Provide the (X, Y) coordinate of the cell's center where the given text is located.  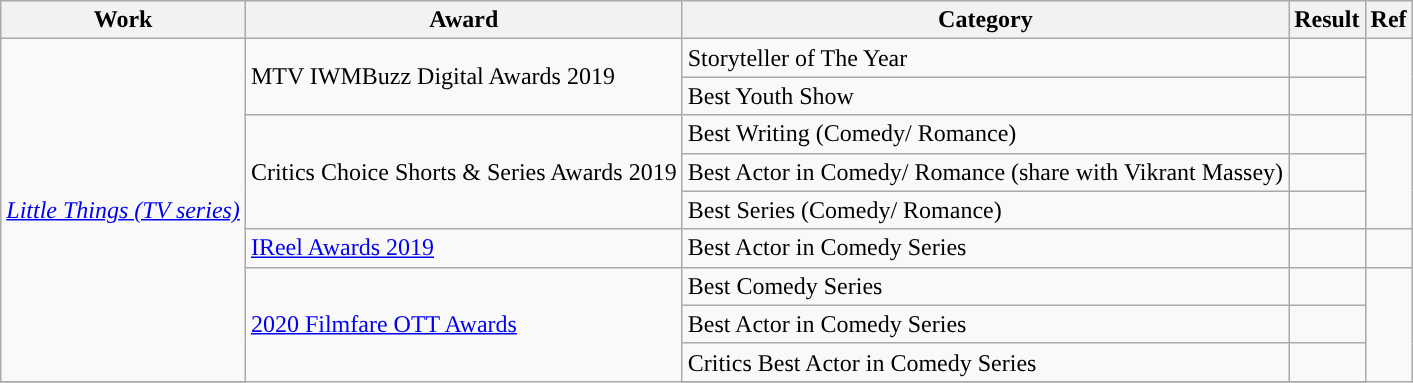
Ref (1388, 20)
Category (985, 20)
Storyteller of The Year (985, 58)
Best Actor in Comedy/ Romance (share with Vikrant Massey) (985, 172)
Critics Choice Shorts & Series Awards 2019 (464, 172)
Work (124, 20)
Award (464, 20)
Little Things (TV series) (124, 210)
Best Writing (Comedy/ Romance) (985, 134)
MTV IWMBuzz Digital Awards 2019 (464, 77)
2020 Filmfare OTT Awards (464, 324)
Result (1327, 20)
Best Youth Show (985, 96)
Best Comedy Series (985, 286)
IReel Awards 2019 (464, 248)
Best Series (Comedy/ Romance) (985, 210)
Critics Best Actor in Comedy Series (985, 362)
